Output the [X, Y] coordinate of the center of the cell containing the given text.  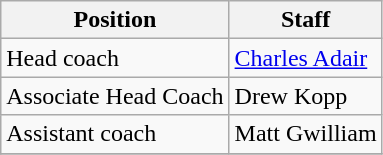
Matt Gwilliam [306, 134]
Associate Head Coach [115, 96]
Staff [306, 20]
Charles Adair [306, 58]
Drew Kopp [306, 96]
Head coach [115, 58]
Position [115, 20]
Assistant coach [115, 134]
